Return [x, y] of the center of cell containing provided text 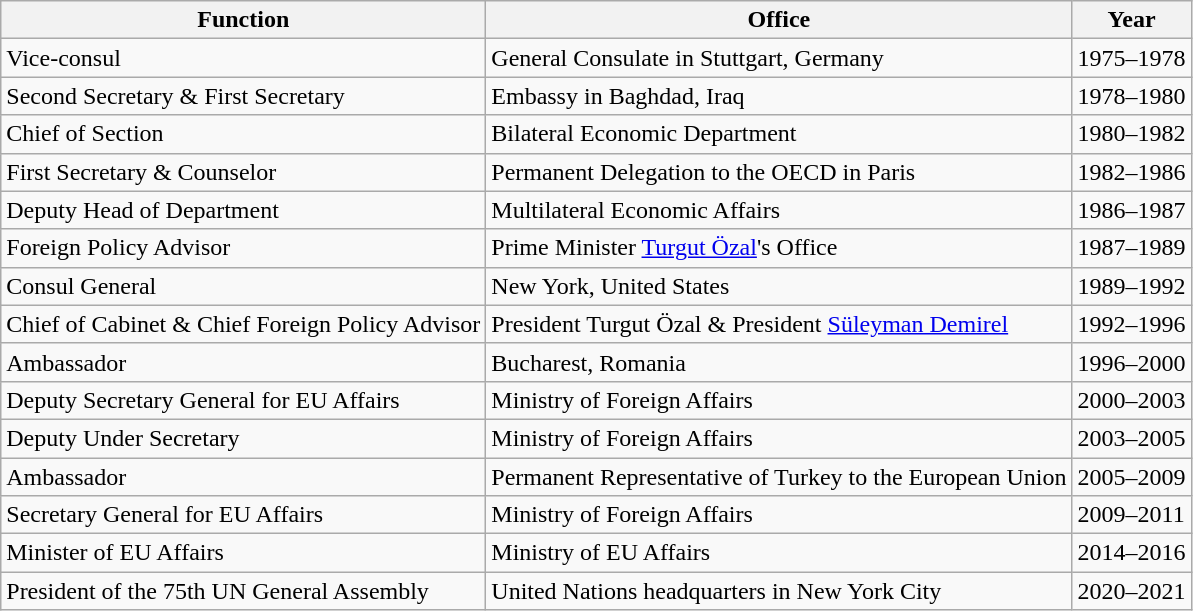
Chief of Cabinet & Chief Foreign Policy Advisor [244, 324]
Deputy Under Secretary [244, 438]
1986–1987 [1132, 210]
Consul General [244, 286]
Deputy Secretary General for EU Affairs [244, 400]
1975–1978 [1132, 58]
2020–2021 [1132, 591]
2009–2011 [1132, 515]
President of the 75th UN General Assembly [244, 591]
1989–1992 [1132, 286]
2000–2003 [1132, 400]
Secretary General for EU Affairs [244, 515]
Year [1132, 20]
First Secretary & Counselor [244, 172]
1982–1986 [1132, 172]
United Nations headquarters in New York City [779, 591]
1980–1982 [1132, 134]
1996–2000 [1132, 362]
Function [244, 20]
Bilateral Economic Department [779, 134]
Foreign Policy Advisor [244, 248]
Prime Minister Turgut Özal's Office [779, 248]
General Consulate in Stuttgart, Germany [779, 58]
1992–1996 [1132, 324]
2014–2016 [1132, 553]
1978–1980 [1132, 96]
Ministry of EU Affairs [779, 553]
Permanent Representative of Turkey to the European Union [779, 477]
Minister of EU Affairs [244, 553]
Multilateral Economic Affairs [779, 210]
New York, United States [779, 286]
Deputy Head of Department [244, 210]
Chief of Section [244, 134]
Permanent Delegation to the OECD in Paris [779, 172]
Office [779, 20]
President Turgut Özal & President Süleyman Demirel [779, 324]
2003–2005 [1132, 438]
Second Secretary & First Secretary [244, 96]
2005–2009 [1132, 477]
Vice-consul [244, 58]
1987–1989 [1132, 248]
Embassy in Baghdad, Iraq [779, 96]
Bucharest, Romania [779, 362]
